Pinpoint the cell where the given text exists, returning its (x, y) midpoint coordinate. 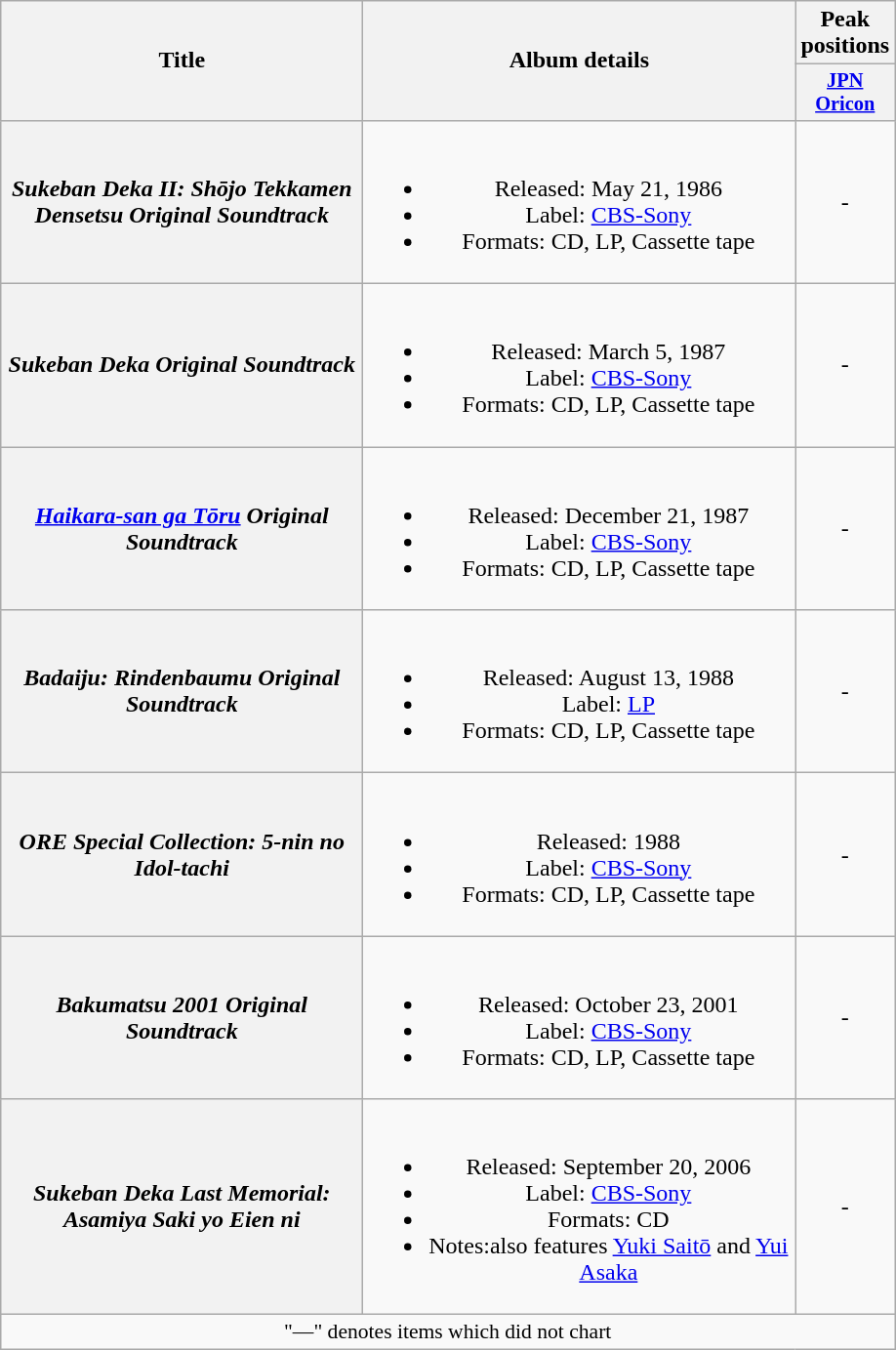
Title (182, 61)
Released: December 21, 1987Label: CBS-SonyFormats: CD, LP, Cassette tape (580, 529)
Released: 1988Label: CBS-SonyFormats: CD, LP, Cassette tape (580, 855)
Badaiju: Rindenbaumu Original Soundtrack (182, 691)
Haikara-san ga Tōru Original Soundtrack (182, 529)
Bakumatsu 2001 Original Soundtrack (182, 1017)
Released: August 13, 1988Label: LPFormats: CD, LP, Cassette tape (580, 691)
"—" denotes items which did not chart (448, 1332)
Released: March 5, 1987Label: CBS-SonyFormats: CD, LP, Cassette tape (580, 365)
Sukeban Deka II: Shōjo Tekkamen Densetsu Original Soundtrack (182, 201)
ORE Special Collection: 5-nin no Idol-tachi (182, 855)
Released: May 21, 1986Label: CBS-SonyFormats: CD, LP, Cassette tape (580, 201)
Peak positions (845, 33)
Sukeban Deka Last Memorial: Asamiya Saki yo Eien ni (182, 1207)
JPNOricon (845, 93)
Released: September 20, 2006Label: CBS-SonyFormats: CDNotes:also features Yuki Saitō and Yui Asaka (580, 1207)
Sukeban Deka Original Soundtrack (182, 365)
Released: October 23, 2001Label: CBS-SonyFormats: CD, LP, Cassette tape (580, 1017)
Album details (580, 61)
